Identify which cell holds the provided text, then report its (x, y) central coordinate. 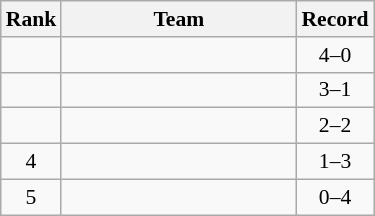
4 (32, 162)
Team (178, 19)
Rank (32, 19)
5 (32, 197)
2–2 (334, 126)
4–0 (334, 55)
1–3 (334, 162)
Record (334, 19)
3–1 (334, 90)
0–4 (334, 197)
